Determine the [X, Y] coordinate at the center of the cell enclosing the given text.  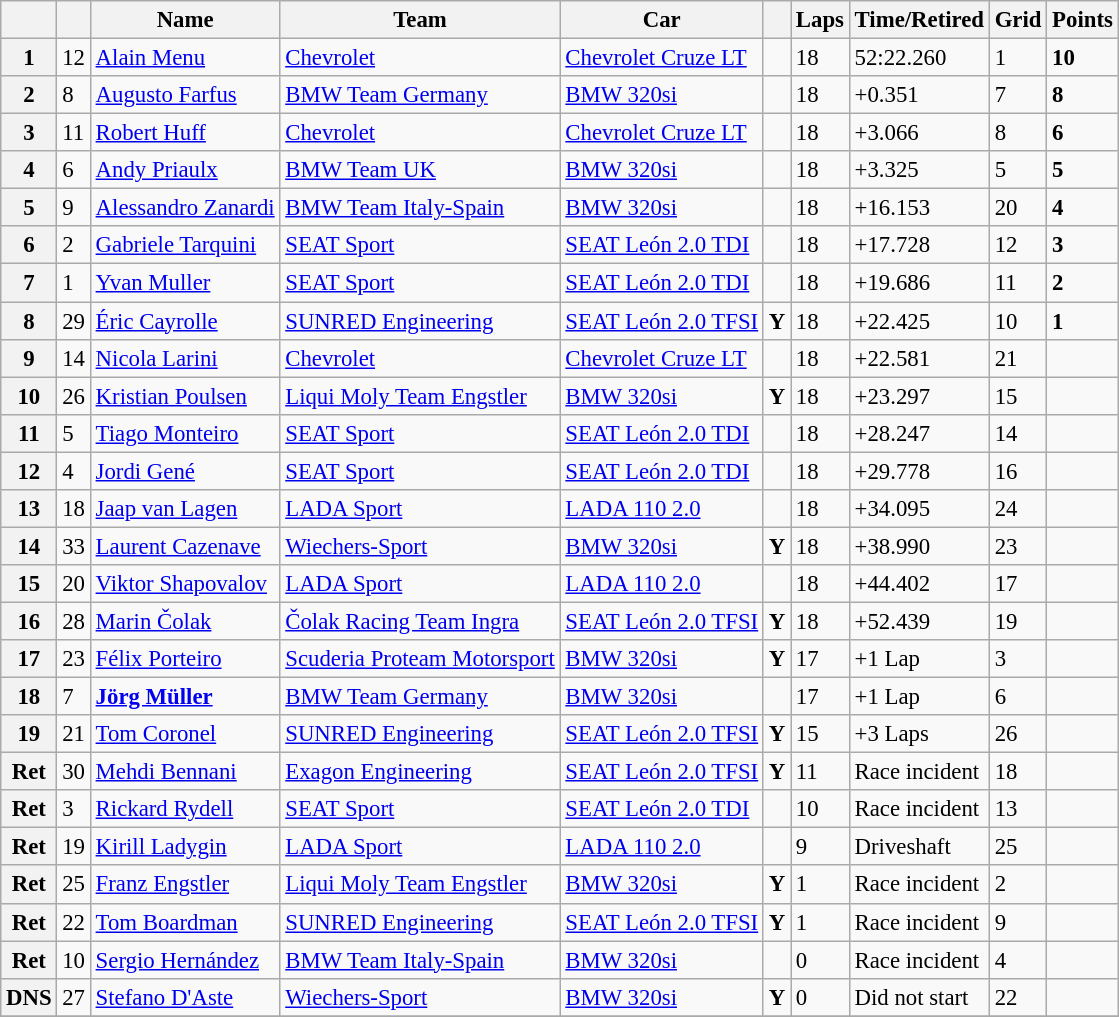
+34.095 [919, 509]
BMW Team UK [420, 170]
Car [662, 20]
28 [74, 621]
Jörg Müller [185, 697]
+3.325 [919, 170]
Kristian Poulsen [185, 396]
Gabriele Tarquini [185, 245]
Tiago Monteiro [185, 433]
Laurent Cazenave [185, 546]
Franz Engstler [185, 885]
+23.297 [919, 396]
Rickard Rydell [185, 809]
Sergio Hernández [185, 960]
Jaap van Lagen [185, 509]
Did not start [919, 997]
Kirill Ladygin [185, 847]
Augusto Farfus [185, 95]
Alessandro Zanardi [185, 208]
+38.990 [919, 546]
+3 Laps [919, 734]
Points [1082, 20]
Stefano D'Aste [185, 997]
Exagon Engineering [420, 772]
Team [420, 20]
+22.581 [919, 358]
+28.247 [919, 433]
Andy Priaulx [185, 170]
24 [1018, 509]
Driveshaft [919, 847]
33 [74, 546]
+19.686 [919, 283]
Robert Huff [185, 133]
29 [74, 321]
Time/Retired [919, 20]
Jordi Gené [185, 471]
+52.439 [919, 621]
52:22.260 [919, 58]
+29.778 [919, 471]
+3.066 [919, 133]
+0.351 [919, 95]
Viktor Shapovalov [185, 584]
Alain Menu [185, 58]
27 [74, 997]
Tom Coronel [185, 734]
Yvan Muller [185, 283]
Mehdi Bennani [185, 772]
Félix Porteiro [185, 659]
Éric Cayrolle [185, 321]
+44.402 [919, 584]
Nicola Larini [185, 358]
+16.153 [919, 208]
30 [74, 772]
Scuderia Proteam Motorsport [420, 659]
Marin Čolak [185, 621]
Grid [1018, 20]
Name [185, 20]
+17.728 [919, 245]
+22.425 [919, 321]
Tom Boardman [185, 922]
Laps [820, 20]
DNS [29, 997]
Čolak Racing Team Ingra [420, 621]
